Extract the (X, Y) coordinate from the center of the cell holding the provided text.  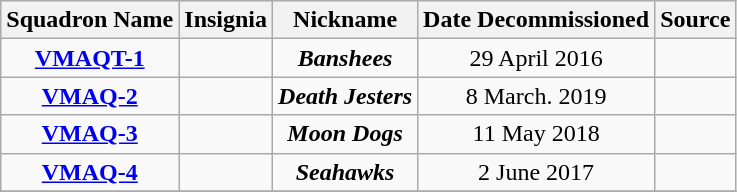
Date Decommissioned (536, 20)
VMAQ-4 (90, 172)
11 May 2018 (536, 134)
VMAQ-2 (90, 96)
Nickname (346, 20)
Insignia (226, 20)
Source (696, 20)
29 April 2016 (536, 58)
Banshees (346, 58)
Moon Dogs (346, 134)
Squadron Name (90, 20)
Death Jesters (346, 96)
Seahawks (346, 172)
8 March. 2019 (536, 96)
VMAQT-1 (90, 58)
2 June 2017 (536, 172)
VMAQ-3 (90, 134)
